From the cell containing the given text, extract its center point as [X, Y] coordinate. 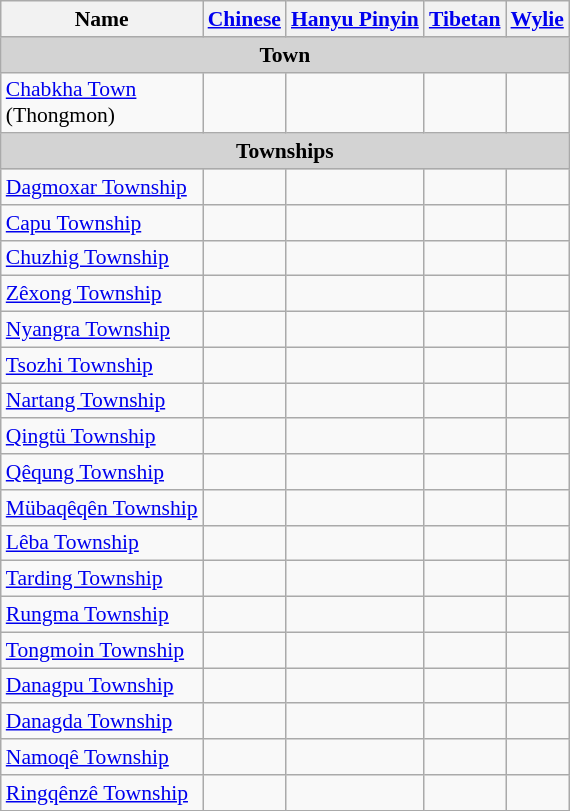
Town [285, 55]
Chinese [244, 19]
Nyangra Township [102, 330]
Nartang Township [102, 401]
Hanyu Pinyin [355, 19]
Mübaqêqên Township [102, 508]
Danagda Township [102, 722]
Chabkha Town(Thongmon) [102, 102]
Qingtü Township [102, 437]
Dagmoxar Township [102, 187]
Qêqung Township [102, 472]
Wylie [538, 19]
Capu Township [102, 223]
Zêxong Township [102, 294]
Lêba Township [102, 543]
Ringqênzê Township [102, 793]
Danagpu Township [102, 686]
Chuzhig Township [102, 258]
Tsozhi Township [102, 365]
Tibetan [465, 19]
Townships [285, 152]
Rungma Township [102, 615]
Tongmoin Township [102, 650]
Namoqê Township [102, 757]
Name [102, 19]
Tarding Township [102, 579]
